Capture the cell that displays the provided text and extract its (X, Y) central coordinate. 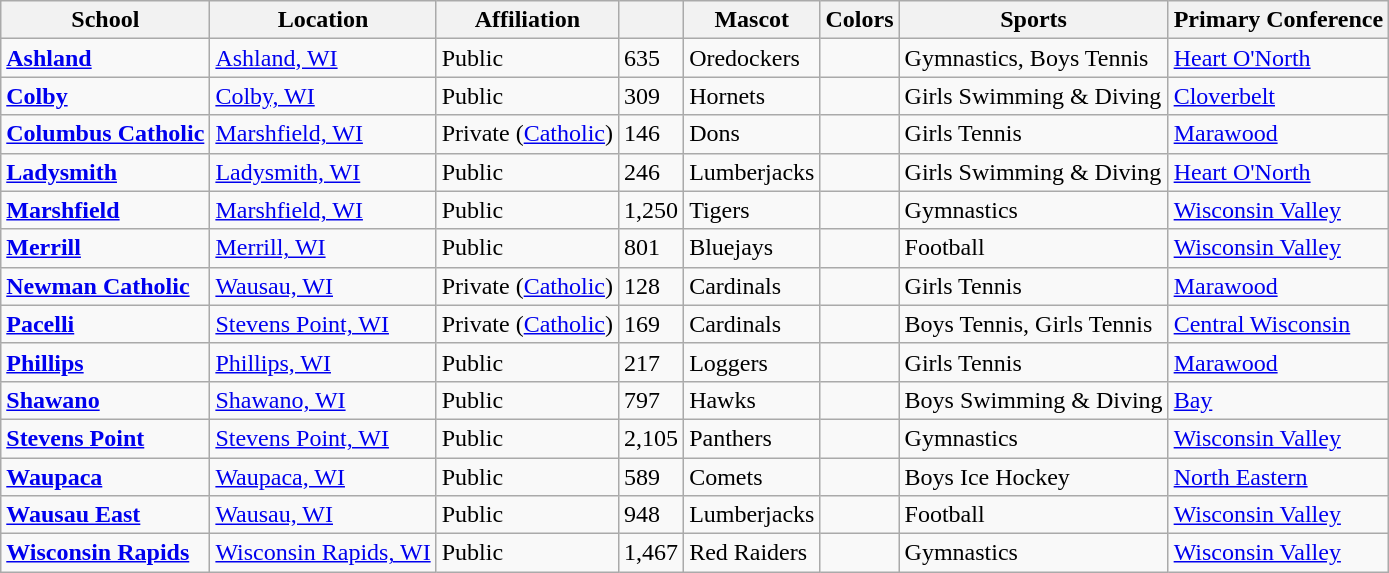
2,105 (652, 438)
Ladysmith, WI (323, 172)
Sports (1034, 20)
Mascot (752, 20)
128 (652, 286)
Merrill, WI (323, 248)
Marshfield (106, 210)
Wausau East (106, 515)
Comets (752, 477)
Stevens Point (106, 438)
Wisconsin Rapids (106, 553)
Gymnastics, Boys Tennis (1034, 58)
Shawano (106, 400)
Colors (860, 20)
Affiliation (527, 20)
Pacelli (106, 324)
Red Raiders (752, 553)
Bay (1278, 400)
Colby, WI (323, 96)
North Eastern (1278, 477)
246 (652, 172)
Colby (106, 96)
Boys Ice Hockey (1034, 477)
948 (652, 515)
589 (652, 477)
217 (652, 362)
Waupaca, WI (323, 477)
Loggers (752, 362)
School (106, 20)
Ashland, WI (323, 58)
Cloverbelt (1278, 96)
169 (652, 324)
1,250 (652, 210)
Bluejays (752, 248)
Hornets (752, 96)
Phillips (106, 362)
1,467 (652, 553)
797 (652, 400)
309 (652, 96)
Phillips, WI (323, 362)
Central Wisconsin (1278, 324)
146 (652, 134)
Ladysmith (106, 172)
Shawano, WI (323, 400)
Merrill (106, 248)
Wisconsin Rapids, WI (323, 553)
Dons (752, 134)
Columbus Catholic (106, 134)
Boys Swimming & Diving (1034, 400)
Tigers (752, 210)
635 (652, 58)
801 (652, 248)
Location (323, 20)
Oredockers (752, 58)
Boys Tennis, Girls Tennis (1034, 324)
Waupaca (106, 477)
Hawks (752, 400)
Newman Catholic (106, 286)
Panthers (752, 438)
Ashland (106, 58)
Primary Conference (1278, 20)
